Search for the cell housing the specified text and yield its (X, Y) center coordinate. 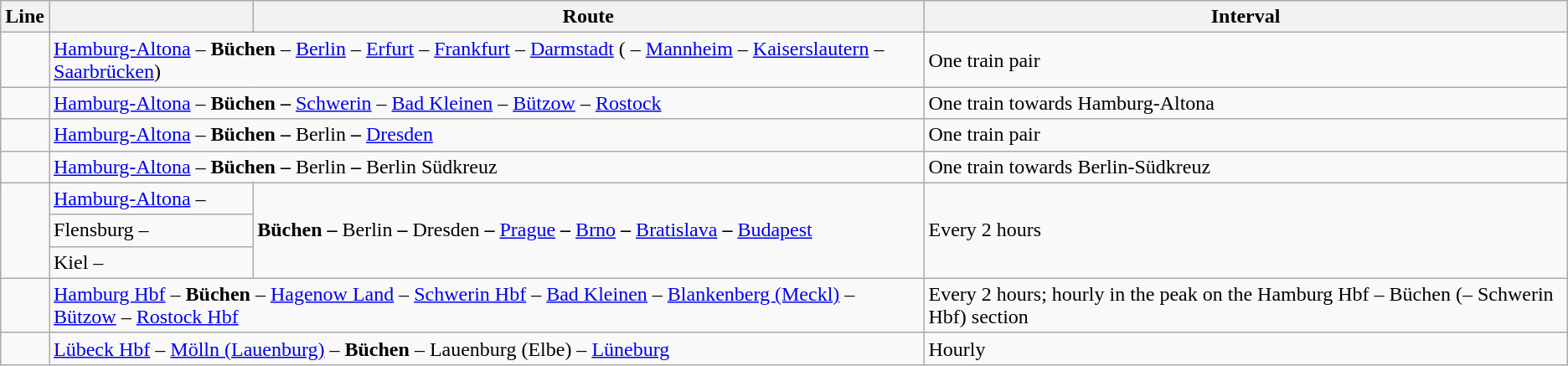
Büchen – Berlin – Dresden – Prague – Brno – Bratislava – Budapest (588, 230)
Kiel – (151, 262)
Hamburg-Altona – Büchen – Berlin – Berlin Südkreuz (486, 167)
Line (25, 17)
Lübeck Hbf – Mölln (Lauenburg) – Büchen – Lauenburg (Elbe) – Lüneburg (486, 348)
Every 2 hours (1246, 230)
Every 2 hours; hourly in the peak on the Hamburg Hbf – Büchen (– Schwerin Hbf) section (1246, 305)
Hamburg-Altona – (151, 198)
Hamburg-Altona – Büchen – Schwerin – Bad Kleinen – Bützow – Rostock (486, 103)
One train towards Berlin-Südkreuz (1246, 167)
Flensburg – (151, 230)
Hamburg-Altona – Büchen – Berlin – Erfurt – Frankfurt – Darmstadt ( – Mannheim – Kaiserslautern – Saarbrücken) (486, 60)
One train towards Hamburg-Altona (1246, 103)
Hamburg Hbf – Büchen – Hagenow Land – Schwerin Hbf – Bad Kleinen – Blankenberg (Meckl) – Bützow – Rostock Hbf (486, 305)
Interval (1246, 17)
Hourly (1246, 348)
Hamburg-Altona – Büchen – Berlin – Dresden (486, 135)
Route (588, 17)
